Provide the [X, Y] coordinate of the cell's center where the given text is located.  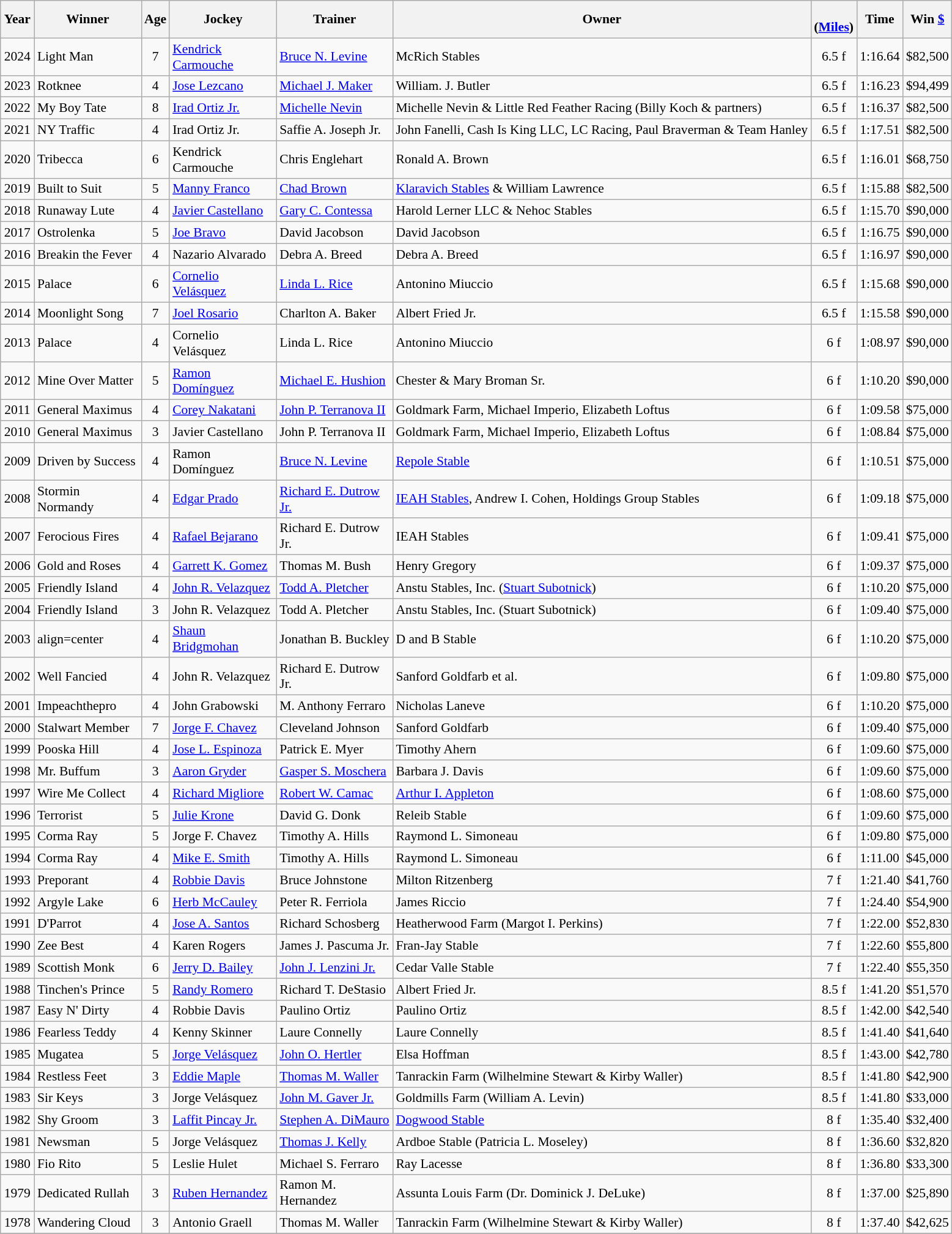
Runaway Lute [88, 211]
Winner [88, 20]
Jockey [223, 20]
2024 [17, 56]
John Fanelli, Cash Is King LLC, LC Racing, Paul Braverman & Team Hanley [602, 130]
Michelle Nevin [334, 108]
Gold and Roses [88, 566]
Easy N' Dirty [88, 1011]
1986 [17, 1033]
2003 [17, 638]
Mugatea [88, 1055]
Breakin the Fever [88, 254]
Jose A. Santos [223, 924]
Timothy Ahern [602, 750]
2022 [17, 108]
$33,300 [928, 1164]
John J. Lenzini Jr. [334, 967]
Newsman [88, 1142]
Terrorist [88, 815]
Cedar Valle Stable [602, 967]
Repole Stable [602, 461]
Randy Romero [223, 989]
1991 [17, 924]
John Grabowski [223, 706]
2018 [17, 211]
Fearless Teddy [88, 1033]
Michelle Nevin & Little Red Feather Racing (Billy Koch & partners) [602, 108]
2007 [17, 536]
Pooska Hill [88, 750]
1:42.00 [879, 1011]
2014 [17, 314]
$54,900 [928, 902]
Thomas M. Bush [334, 566]
Gary C. Contessa [334, 211]
Jerry D. Bailey [223, 967]
2015 [17, 284]
1:09.58 [879, 410]
Arthur I. Appleton [602, 793]
Stalwart Member [88, 728]
Ruben Hernandez [223, 1192]
1:37.40 [879, 1223]
Leslie Hulet [223, 1164]
Restless Feet [88, 1076]
Richard Migliore [223, 793]
$52,830 [928, 924]
$55,800 [928, 946]
Stormin Normandy [88, 499]
Win $ [928, 20]
Owner [602, 20]
2023 [17, 86]
2005 [17, 588]
1:16.97 [879, 254]
Michael E. Hushion [334, 380]
1:22.60 [879, 946]
Richard T. DeStasio [334, 989]
1987 [17, 1011]
$42,540 [928, 1011]
$41,760 [928, 881]
1:37.00 [879, 1192]
1:21.40 [879, 881]
2004 [17, 610]
Jonathan B. Buckley [334, 638]
Shaun Bridgmohan [223, 638]
Kenny Skinner [223, 1033]
2010 [17, 432]
1985 [17, 1055]
Cleveland Johnson [334, 728]
Patrick E. Myer [334, 750]
Charlton A. Baker [334, 314]
1996 [17, 815]
$42,900 [928, 1076]
1:22.00 [879, 924]
William. J. Butler [602, 86]
Michael J. Maker [334, 86]
Sanford Goldfarb et al. [602, 676]
$32,400 [928, 1120]
Barbara J. Davis [602, 772]
1:43.00 [879, 1055]
Ray Lacesse [602, 1164]
$94,499 [928, 86]
James J. Pascuma Jr. [334, 946]
Ronald A. Brown [602, 159]
1:15.58 [879, 314]
Stephen A. DiMauro [334, 1120]
1981 [17, 1142]
Heatherwood Farm (Margot I. Perkins) [602, 924]
1:36.80 [879, 1164]
1:15.88 [879, 189]
Mr. Buffum [88, 772]
2021 [17, 130]
1:16.01 [879, 159]
John M. Gaver Jr. [334, 1098]
Trainer [334, 20]
1982 [17, 1120]
1:15.68 [879, 284]
Releib Stable [602, 815]
Ramon M. Hernandez [334, 1192]
8 [155, 108]
Zee Best [88, 946]
Driven by Success [88, 461]
Built to Suit [88, 189]
Nazario Alvarado [223, 254]
2017 [17, 233]
$42,780 [928, 1055]
Year [17, 20]
My Boy Tate [88, 108]
1:09.41 [879, 536]
Antonio Graell [223, 1223]
Jose Lezcano [223, 86]
1:24.40 [879, 902]
David G. Donk [334, 815]
Gasper S. Moschera [334, 772]
Shy Groom [88, 1120]
McRich Stables [602, 56]
1993 [17, 881]
Mike E. Smith [223, 859]
Bruce Johnstone [334, 881]
1:10.51 [879, 461]
Henry Gregory [602, 566]
2000 [17, 728]
2009 [17, 461]
Chris Englehart [334, 159]
$41,640 [928, 1033]
1:17.51 [879, 130]
Sanford Goldfarb [602, 728]
1:16.37 [879, 108]
John O. Hertler [334, 1055]
1980 [17, 1164]
Peter R. Ferriola [334, 902]
1994 [17, 859]
Klaravich Stables & William Lawrence [602, 189]
1:41.40 [879, 1033]
Preporant [88, 881]
1:11.00 [879, 859]
$25,890 [928, 1192]
1:08.97 [879, 344]
Aaron Gryder [223, 772]
Edgar Prado [223, 499]
2020 [17, 159]
2013 [17, 344]
Harold Lerner LLC & Nehoc Stables [602, 211]
$68,750 [928, 159]
Karen Rogers [223, 946]
2019 [17, 189]
Goldmills Farm (William A. Levin) [602, 1098]
Thomas J. Kelly [334, 1142]
1:16.23 [879, 86]
Impeachthepro [88, 706]
$33,000 [928, 1098]
NY Traffic [88, 130]
2012 [17, 380]
1998 [17, 772]
1:09.18 [879, 499]
Rotknee [88, 86]
1984 [17, 1076]
$32,820 [928, 1142]
(Miles) [834, 20]
2008 [17, 499]
1:08.84 [879, 432]
1:15.70 [879, 211]
Eddie Maple [223, 1076]
1:22.40 [879, 967]
$45,000 [928, 859]
1:36.60 [879, 1142]
Tinchen's Prince [88, 989]
2011 [17, 410]
$55,350 [928, 967]
Dogwood Stable [602, 1120]
Wire Me Collect [88, 793]
$42,625 [928, 1223]
Robert W. Camac [334, 793]
Chester & Mary Broman Sr. [602, 380]
Fran-Jay Stable [602, 946]
Joel Rosario [223, 314]
1989 [17, 967]
align=center [88, 638]
D and B Stable [602, 638]
1:16.75 [879, 233]
1:41.20 [879, 989]
Argyle Lake [88, 902]
Elsa Hoffman [602, 1055]
Moonlight Song [88, 314]
1:35.40 [879, 1120]
IEAH Stables [602, 536]
1988 [17, 989]
Time [879, 20]
1995 [17, 837]
Rafael Bejarano [223, 536]
Manny Franco [223, 189]
Herb McCauley [223, 902]
Nicholas Laneve [602, 706]
1997 [17, 793]
2001 [17, 706]
Ardboe Stable (Patricia L. Moseley) [602, 1142]
Mine Over Matter [88, 380]
Joe Bravo [223, 233]
Sir Keys [88, 1098]
Age [155, 20]
Light Man [88, 56]
Ostrolenka [88, 233]
James Riccio [602, 902]
Richard Schosberg [334, 924]
D'Parrot [88, 924]
1978 [17, 1223]
Wandering Cloud [88, 1223]
Jose L. Espinoza [223, 750]
2016 [17, 254]
Julie Krone [223, 815]
2006 [17, 566]
$51,570 [928, 989]
1:09.37 [879, 566]
Garrett K. Gomez [223, 566]
1983 [17, 1098]
2002 [17, 676]
1992 [17, 902]
IEAH Stables, Andrew I. Cohen, Holdings Group Stables [602, 499]
Milton Ritzenberg [602, 881]
Laffit Pincay Jr. [223, 1120]
M. Anthony Ferraro [334, 706]
Dedicated Rullah [88, 1192]
Corey Nakatani [223, 410]
Ferocious Fires [88, 536]
1999 [17, 750]
Assunta Louis Farm (Dr. Dominick J. DeLuke) [602, 1192]
Saffie A. Joseph Jr. [334, 130]
Chad Brown [334, 189]
Tribecca [88, 159]
1979 [17, 1192]
1:16.64 [879, 56]
1990 [17, 946]
Scottish Monk [88, 967]
Well Fancied [88, 676]
Fio Rito [88, 1164]
1:08.60 [879, 793]
Michael S. Ferraro [334, 1164]
